Return the [x, y] coordinate for the center point of the cell that contains the specified text.  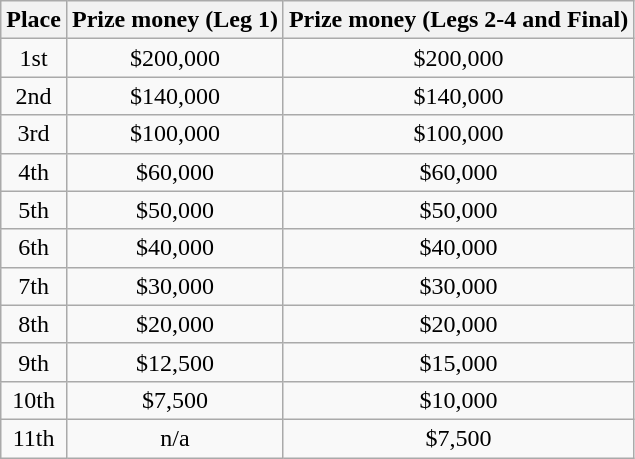
1st [34, 58]
7th [34, 286]
5th [34, 210]
11th [34, 438]
4th [34, 172]
$12,500 [174, 362]
Place [34, 20]
$10,000 [458, 400]
3rd [34, 134]
n/a [174, 438]
8th [34, 324]
10th [34, 400]
$15,000 [458, 362]
9th [34, 362]
Prize money (Leg 1) [174, 20]
6th [34, 248]
Prize money (Legs 2-4 and Final) [458, 20]
2nd [34, 96]
